Return [x, y] of the center of cell containing provided text 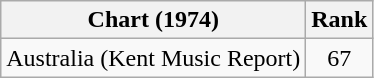
Chart (1974) [154, 20]
67 [340, 58]
Australia (Kent Music Report) [154, 58]
Rank [340, 20]
